Provide the [X, Y] coordinate of the cell's center where the given text is located.  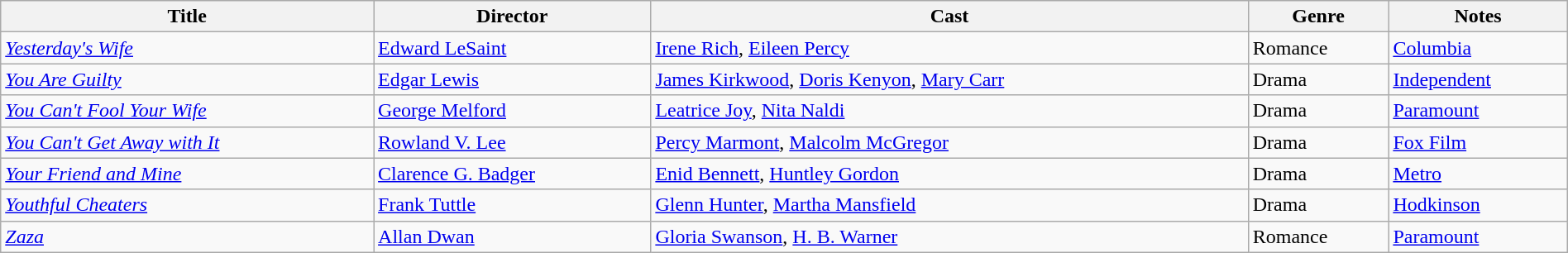
Edward LeSaint [513, 48]
Notes [1478, 17]
Allan Dwan [513, 236]
Columbia [1478, 48]
James Kirkwood, Doris Kenyon, Mary Carr [949, 79]
Zaza [187, 236]
Irene Rich, Eileen Percy [949, 48]
Your Friend and Mine [187, 174]
You Are Guilty [187, 79]
Leatrice Joy, Nita Naldi [949, 111]
Youthful Cheaters [187, 205]
You Can't Fool Your Wife [187, 111]
Fox Film [1478, 142]
You Can't Get Away with It [187, 142]
Frank Tuttle [513, 205]
Metro [1478, 174]
Gloria Swanson, H. B. Warner [949, 236]
Percy Marmont, Malcolm McGregor [949, 142]
Glenn Hunter, Martha Mansfield [949, 205]
Genre [1318, 17]
George Melford [513, 111]
Edgar Lewis [513, 79]
Yesterday's Wife [187, 48]
Clarence G. Badger [513, 174]
Cast [949, 17]
Title [187, 17]
Hodkinson [1478, 205]
Rowland V. Lee [513, 142]
Director [513, 17]
Enid Bennett, Huntley Gordon [949, 174]
Independent [1478, 79]
